Find where the given text appears and provide that cell's center as [X, Y] coordinate. 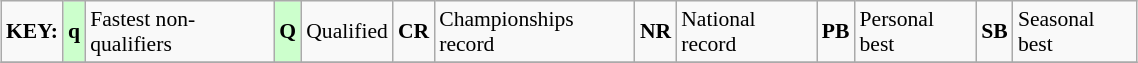
KEY: [32, 32]
Fastest non-qualifiers [180, 32]
NR [656, 32]
Championships record [534, 32]
Personal best [916, 32]
National record [746, 32]
SB [994, 32]
Seasonal best [1075, 32]
q [74, 32]
Qualified [347, 32]
PB [836, 32]
Q [288, 32]
CR [414, 32]
